Detect which cell encompasses the target text, then output its (X, Y) center coordinate. 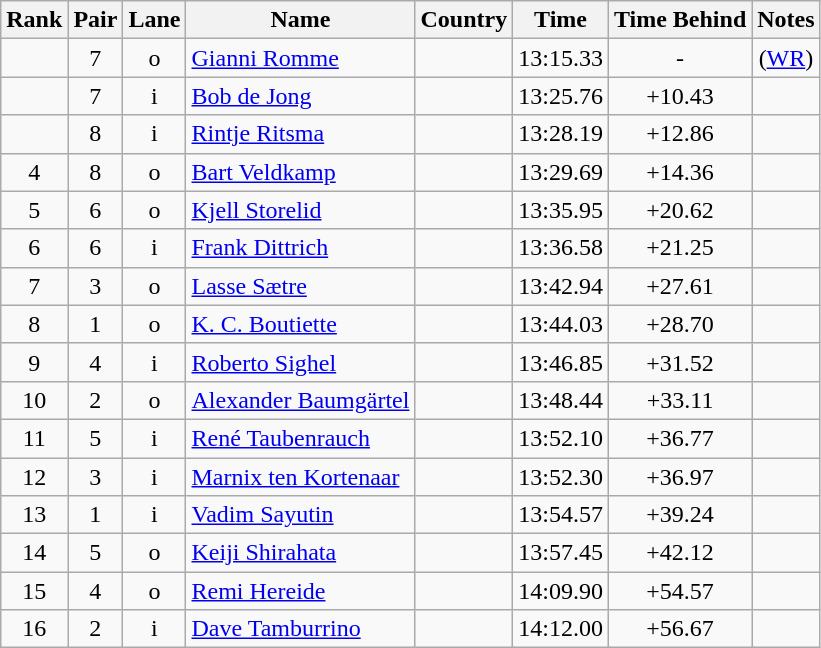
16 (34, 629)
+42.12 (680, 553)
(WR) (786, 58)
14 (34, 553)
Keiji Shirahata (300, 553)
13:35.95 (561, 210)
11 (34, 438)
Remi Hereide (300, 591)
13:54.57 (561, 515)
14:12.00 (561, 629)
K. C. Boutiette (300, 324)
Lane (154, 20)
Rank (34, 20)
Bob de Jong (300, 96)
9 (34, 362)
13:44.03 (561, 324)
Frank Dittrich (300, 248)
13:52.10 (561, 438)
13:52.30 (561, 477)
+14.36 (680, 172)
13:28.19 (561, 134)
Roberto Sighel (300, 362)
+36.97 (680, 477)
Kjell Storelid (300, 210)
- (680, 58)
Vadim Sayutin (300, 515)
+10.43 (680, 96)
Bart Veldkamp (300, 172)
13:57.45 (561, 553)
Time (561, 20)
+54.57 (680, 591)
Pair (96, 20)
12 (34, 477)
+12.86 (680, 134)
+28.70 (680, 324)
+27.61 (680, 286)
+39.24 (680, 515)
13:42.94 (561, 286)
13:15.33 (561, 58)
Alexander Baumgärtel (300, 400)
+31.52 (680, 362)
Notes (786, 20)
Dave Tamburrino (300, 629)
13 (34, 515)
Time Behind (680, 20)
13:46.85 (561, 362)
14:09.90 (561, 591)
13:48.44 (561, 400)
Marnix ten Kortenaar (300, 477)
René Taubenrauch (300, 438)
13:29.69 (561, 172)
+21.25 (680, 248)
+20.62 (680, 210)
Name (300, 20)
15 (34, 591)
Lasse Sætre (300, 286)
13:25.76 (561, 96)
10 (34, 400)
+56.67 (680, 629)
Rintje Ritsma (300, 134)
Gianni Romme (300, 58)
13:36.58 (561, 248)
+33.11 (680, 400)
Country (464, 20)
+36.77 (680, 438)
